Pinpoint the cell where the given text exists, returning its [x, y] midpoint coordinate. 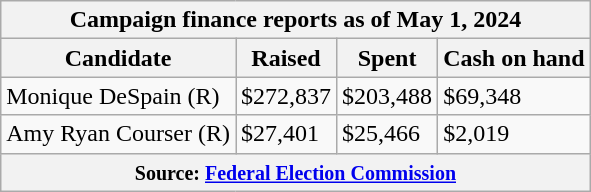
Candidate [118, 58]
Source: Federal Election Commission [296, 172]
$25,466 [388, 134]
Amy Ryan Courser (R) [118, 134]
Monique DeSpain (R) [118, 96]
$27,401 [286, 134]
$272,837 [286, 96]
$203,488 [388, 96]
$2,019 [514, 134]
$69,348 [514, 96]
Raised [286, 58]
Campaign finance reports as of May 1, 2024 [296, 20]
Spent [388, 58]
Cash on hand [514, 58]
